Scan for the cell matching the given text and deliver its (x, y) coordinate at center. 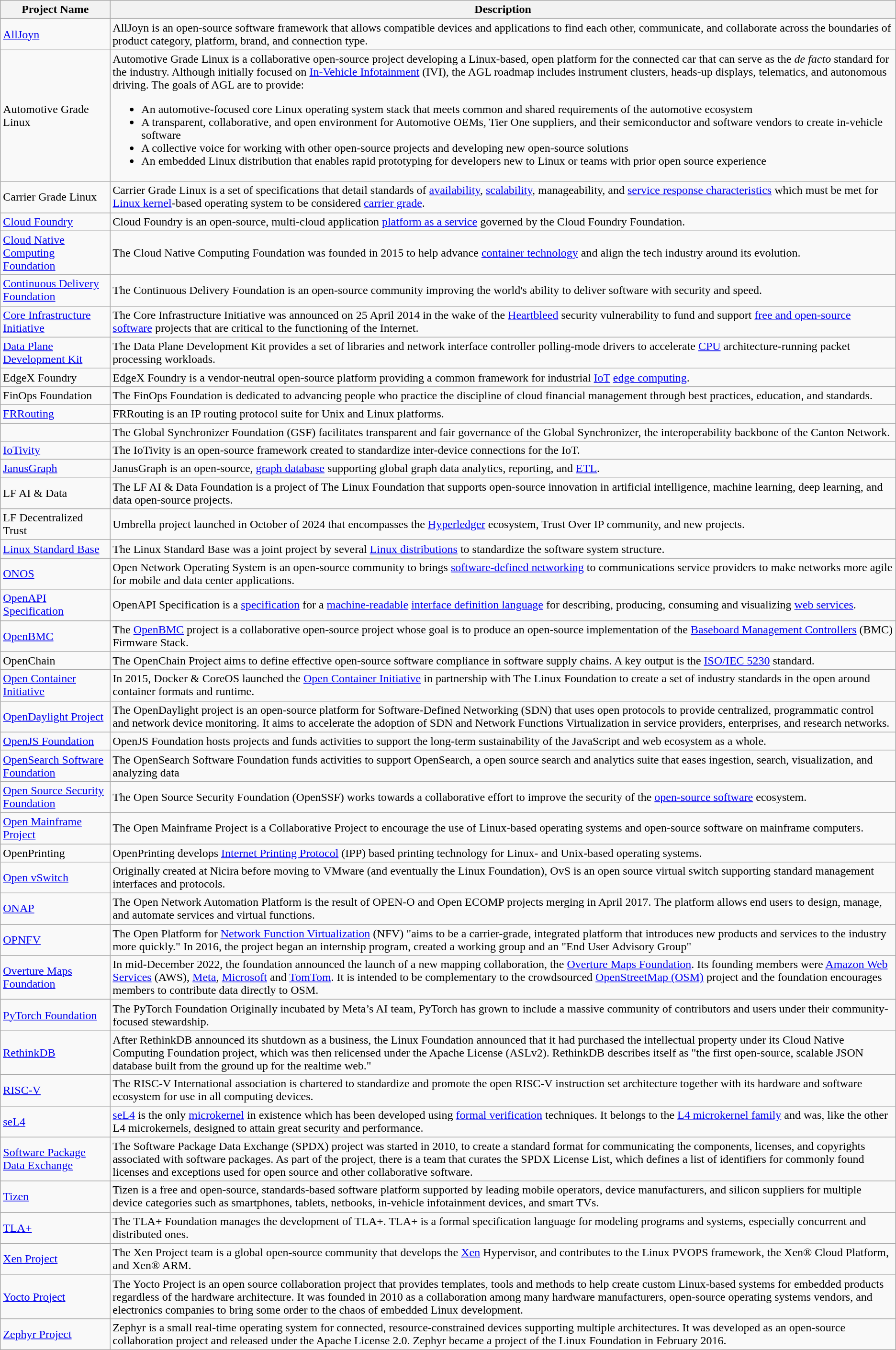
Open Mainframe Project (56, 828)
Umbrella project launched in October of 2024 that encompasses the Hyperledger ecosystem, Trust Over IP community, and new projects. (503, 525)
Cloud Foundry is an open-source, multi-cloud application platform as a service governed by the Cloud Foundry Foundation. (503, 222)
OpenDaylight Project (56, 716)
Yocto Project (56, 1296)
Description (503, 10)
Software Package Data Exchange (56, 1159)
JanusGraph is an open-source, graph database supporting global graph data analytics, reporting, and ETL. (503, 469)
TLA+ (56, 1227)
The Continuous Delivery Foundation is an open-source community improving the world's ability to deliver software with security and speed. (503, 290)
Project Name (56, 10)
OpenJS Foundation (56, 741)
EdgeX Foundry (56, 377)
EdgeX Foundry is a vendor-neutral open-source platform providing a common framework for industrial IoT edge computing. (503, 377)
Zephyr Project (56, 1334)
Xen Project (56, 1259)
The IoTivity is an open-source framework created to standardize inter-device connections for the IoT. (503, 450)
AllJoyn (56, 34)
Open Container Initiative (56, 686)
OPNFV (56, 940)
OpenPrinting (56, 853)
Data Plane Development Kit (56, 352)
Cloud Foundry (56, 222)
Cloud Native Computing Foundation (56, 253)
The Open Source Security Foundation (OpenSSF) works towards a collaborative effort to improve the security of the open-source software ecosystem. (503, 797)
RethinkDB (56, 1053)
PyTorch Foundation (56, 1015)
Continuous Delivery Foundation (56, 290)
RISC-V (56, 1091)
LF Decentralized Trust (56, 525)
seL4 (56, 1121)
OpenSearch Software Foundation (56, 766)
Carrier Grade Linux (56, 197)
The OpenChain Project aims to define effective open-source software compliance in software supply chains. A key output is the ISO/IEC 5230 standard. (503, 661)
The Cloud Native Computing Foundation was founded in 2015 to help advance container technology and align the tech industry around its evolution. (503, 253)
Open Source Security Foundation (56, 797)
JanusGraph (56, 469)
Tizen (56, 1197)
FinOps Foundation (56, 395)
OpenChain (56, 661)
FRRouting is an IP routing protocol suite for Unix and Linux platforms. (503, 414)
LF AI & Data (56, 493)
OpenJS Foundation hosts projects and funds activities to support the long-term sustainability of the JavaScript and web ecosystem as a whole. (503, 741)
ONAP (56, 909)
The Linux Standard Base was a joint project by several Linux distributions to standardize the software system structure. (503, 549)
OpenAPI Specification (56, 605)
Open vSwitch (56, 878)
IoTivity (56, 450)
OpenPrinting develops Internet Printing Protocol (IPP) based printing technology for Linux- and Unix-based operating systems. (503, 853)
Core Infrastructure Initiative (56, 322)
FRRouting (56, 414)
Linux Standard Base (56, 549)
ONOS (56, 574)
OpenBMC (56, 636)
Automotive Grade Linux (56, 116)
Overture Maps Foundation (56, 978)
